Capture the cell that displays the provided text and extract its [X, Y] central coordinate. 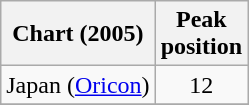
Chart (2005) [78, 34]
Japan (Oricon) [78, 85]
Peakposition [201, 34]
12 [201, 85]
